Identify which cell holds the provided text, then report its [X, Y] central coordinate. 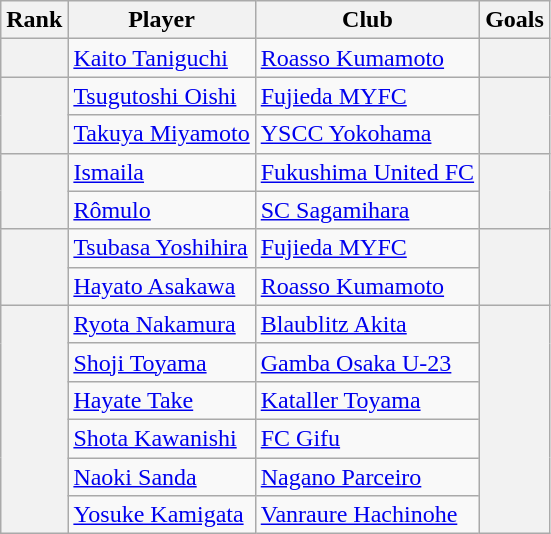
Yosuke Kamigata [162, 515]
Ismaila [162, 172]
Rank [34, 20]
Vanraure Hachinohe [367, 515]
Rômulo [162, 210]
Shota Kawanishi [162, 438]
Kaito Taniguchi [162, 58]
Hayato Asakawa [162, 286]
Goals [515, 20]
Fukushima United FC [367, 172]
Player [162, 20]
Club [367, 20]
Blaublitz Akita [367, 324]
Ryota Nakamura [162, 324]
Shoji Toyama [162, 362]
Gamba Osaka U-23 [367, 362]
Takuya Miyamoto [162, 134]
SC Sagamihara [367, 210]
FC Gifu [367, 438]
YSCC Yokohama [367, 134]
Kataller Toyama [367, 400]
Naoki Sanda [162, 477]
Hayate Take [162, 400]
Tsubasa Yoshihira [162, 248]
Nagano Parceiro [367, 477]
Tsugutoshi Oishi [162, 96]
